Detect which cell encompasses the target text, then output its [x, y] center coordinate. 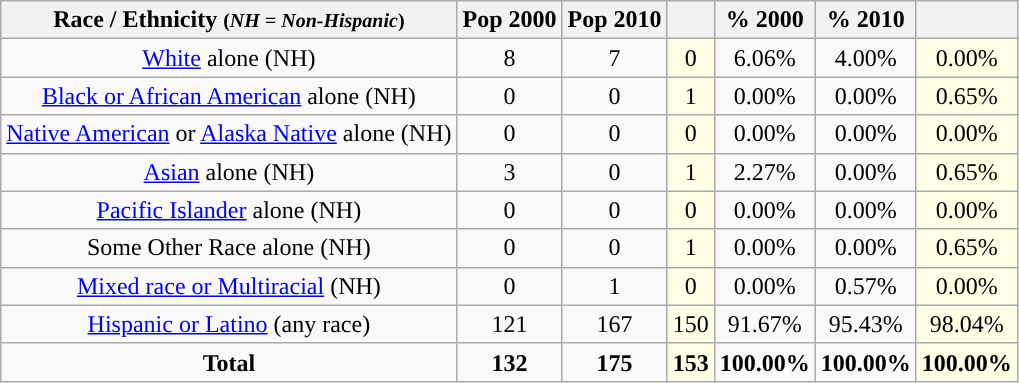
98.04% [966, 324]
4.00% [866, 58]
153 [690, 362]
91.67% [764, 324]
Pacific Islander alone (NH) [229, 210]
150 [690, 324]
Mixed race or Multiracial (NH) [229, 286]
175 [614, 362]
0.57% [866, 286]
Hispanic or Latino (any race) [229, 324]
Black or African American alone (NH) [229, 96]
% 2010 [866, 20]
Race / Ethnicity (NH = Non-Hispanic) [229, 20]
3 [510, 172]
7 [614, 58]
167 [614, 324]
Native American or Alaska Native alone (NH) [229, 134]
2.27% [764, 172]
White alone (NH) [229, 58]
% 2000 [764, 20]
Pop 2010 [614, 20]
Some Other Race alone (NH) [229, 248]
121 [510, 324]
95.43% [866, 324]
6.06% [764, 58]
132 [510, 362]
8 [510, 58]
Total [229, 362]
Pop 2000 [510, 20]
Asian alone (NH) [229, 172]
